Identify which cell holds the provided text, then report its (x, y) central coordinate. 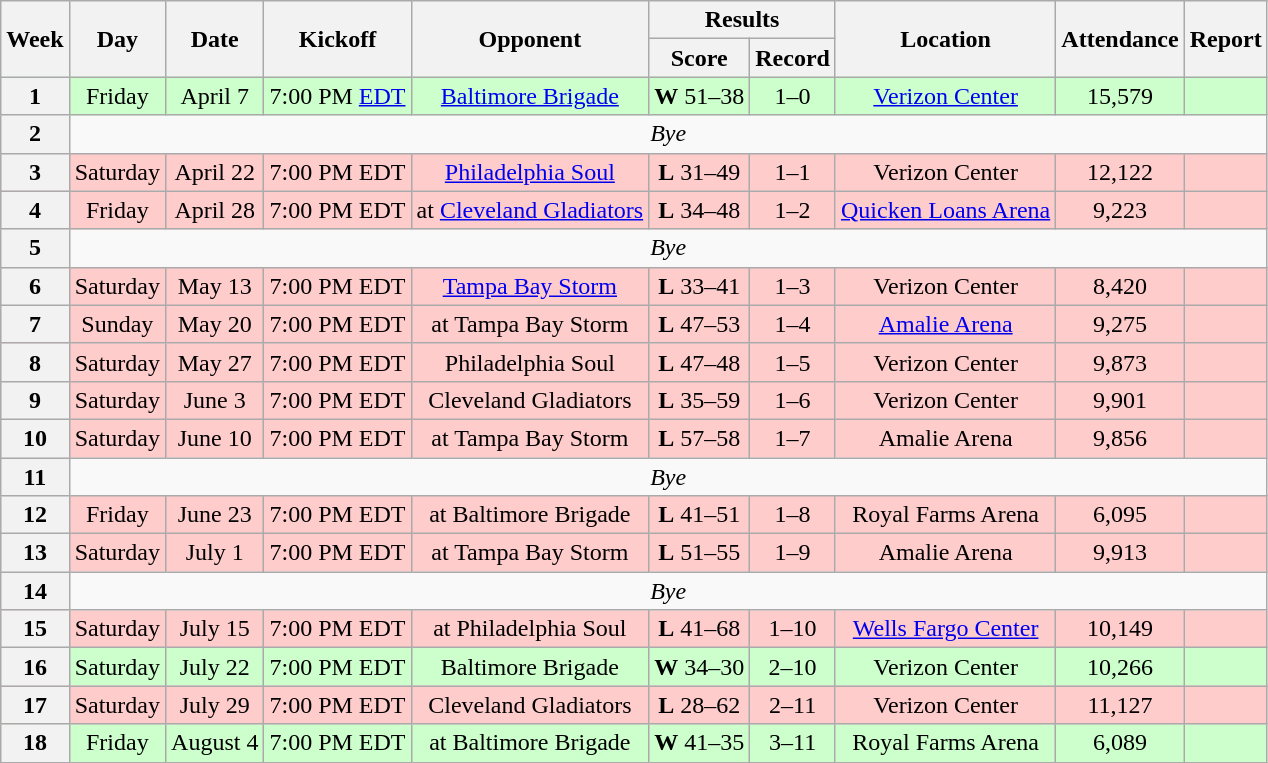
9,873 (1120, 362)
May 13 (215, 286)
9,901 (1120, 400)
9,913 (1120, 553)
8,420 (1120, 286)
1–10 (793, 629)
at Cleveland Gladiators (530, 210)
11 (35, 477)
Wells Fargo Center (945, 629)
7 (35, 324)
3 (35, 172)
Report (1226, 39)
L 34–48 (700, 210)
Attendance (1120, 39)
L 41–68 (700, 629)
July 29 (215, 705)
1–7 (793, 438)
April 7 (215, 96)
16 (35, 667)
L 47–53 (700, 324)
1–8 (793, 515)
17 (35, 705)
Quicken Loans Arena (945, 210)
1–1 (793, 172)
April 28 (215, 210)
L 51–55 (700, 553)
June 3 (215, 400)
L 35–59 (700, 400)
11,127 (1120, 705)
L 41–51 (700, 515)
July 1 (215, 553)
2–10 (793, 667)
5 (35, 248)
18 (35, 743)
12 (35, 515)
Kickoff (338, 39)
Location (945, 39)
Record (793, 58)
Score (700, 58)
1–5 (793, 362)
L 28–62 (700, 705)
9,223 (1120, 210)
1–2 (793, 210)
L 31–49 (700, 172)
15,579 (1120, 96)
Tampa Bay Storm (530, 286)
Opponent (530, 39)
14 (35, 591)
3–11 (793, 743)
8 (35, 362)
6,089 (1120, 743)
April 22 (215, 172)
1–3 (793, 286)
L 57–58 (700, 438)
L 33–41 (700, 286)
2 (35, 134)
at Philadelphia Soul (530, 629)
Results (742, 20)
July 22 (215, 667)
1–9 (793, 553)
W 51–38 (700, 96)
W 41–35 (700, 743)
1 (35, 96)
9,275 (1120, 324)
August 4 (215, 743)
12,122 (1120, 172)
Week (35, 39)
13 (35, 553)
9,856 (1120, 438)
9 (35, 400)
1–4 (793, 324)
15 (35, 629)
June 10 (215, 438)
May 27 (215, 362)
10,149 (1120, 629)
6 (35, 286)
4 (35, 210)
1–6 (793, 400)
10,266 (1120, 667)
Sunday (117, 324)
1–0 (793, 96)
2–11 (793, 705)
L 47–48 (700, 362)
July 15 (215, 629)
6,095 (1120, 515)
Day (117, 39)
June 23 (215, 515)
Date (215, 39)
10 (35, 438)
May 20 (215, 324)
W 34–30 (700, 667)
